Extract the [X, Y] coordinate from the center of the cell holding the provided text.  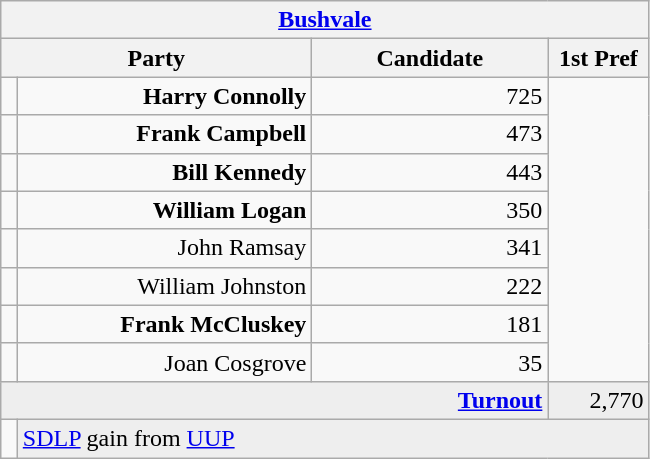
Frank Campbell [164, 134]
John Ramsay [164, 248]
SDLP gain from UUP [333, 438]
Party [156, 58]
Turnout [274, 400]
Candidate [430, 58]
35 [430, 362]
181 [430, 324]
341 [430, 248]
Bill Kennedy [164, 172]
725 [430, 96]
2,770 [598, 400]
William Johnston [164, 286]
William Logan [164, 210]
Frank McCluskey [164, 324]
473 [430, 134]
443 [430, 172]
Harry Connolly [164, 96]
222 [430, 286]
350 [430, 210]
Joan Cosgrove [164, 362]
Bushvale [325, 20]
1st Pref [598, 58]
